Extract the (x, y) coordinate from the center of the cell holding the provided text.  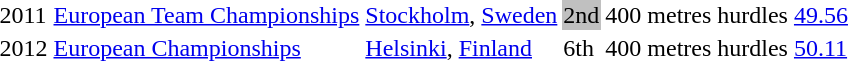
European Team Championships (206, 15)
2nd (582, 15)
400 metres hurdles (697, 15)
Stockholm, Sweden (462, 15)
